Scan for the cell matching the given text and deliver its (X, Y) coordinate at center. 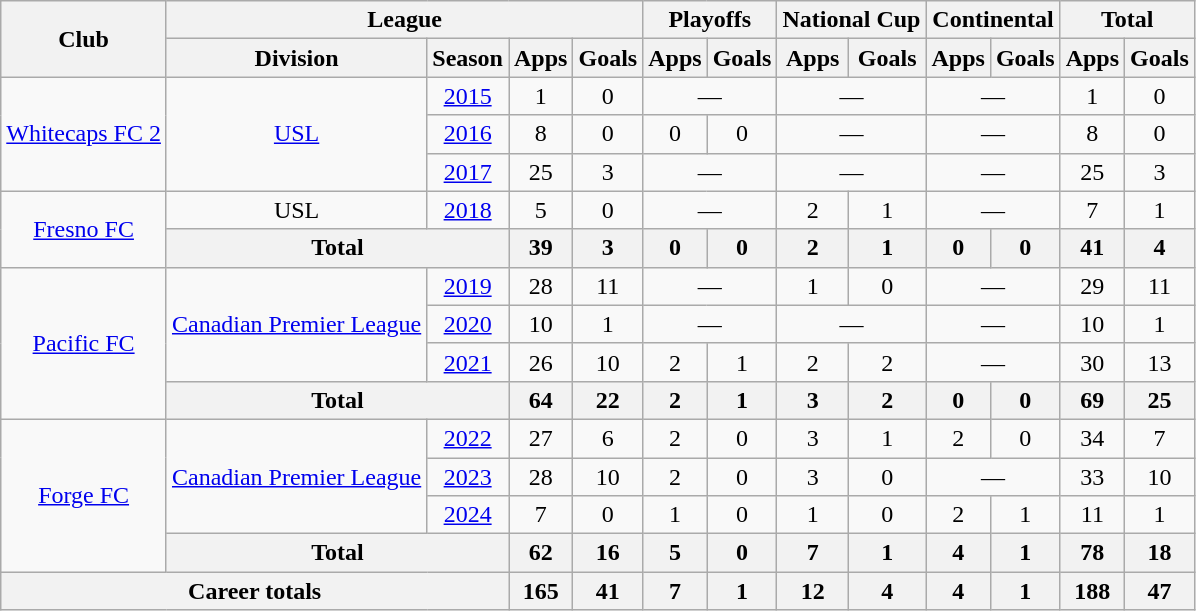
29 (1092, 286)
2019 (468, 286)
Playoffs (710, 20)
39 (540, 248)
13 (1160, 362)
Season (468, 58)
27 (540, 438)
78 (1092, 553)
Club (84, 39)
2024 (468, 515)
National Cup (852, 20)
22 (608, 400)
165 (540, 591)
Fresno FC (84, 229)
Continental (993, 20)
Forge FC (84, 495)
2018 (468, 210)
64 (540, 400)
2023 (468, 477)
Division (296, 58)
62 (540, 553)
Whitecaps FC 2 (84, 134)
6 (608, 438)
34 (1092, 438)
33 (1092, 477)
2016 (468, 134)
18 (1160, 553)
47 (1160, 591)
16 (608, 553)
12 (813, 591)
2020 (468, 324)
Career totals (255, 591)
Pacific FC (84, 343)
2015 (468, 96)
26 (540, 362)
30 (1092, 362)
2017 (468, 172)
188 (1092, 591)
2021 (468, 362)
69 (1092, 400)
2022 (468, 438)
League (404, 20)
